From the cell containing the given text, extract its center point as (x, y) coordinate. 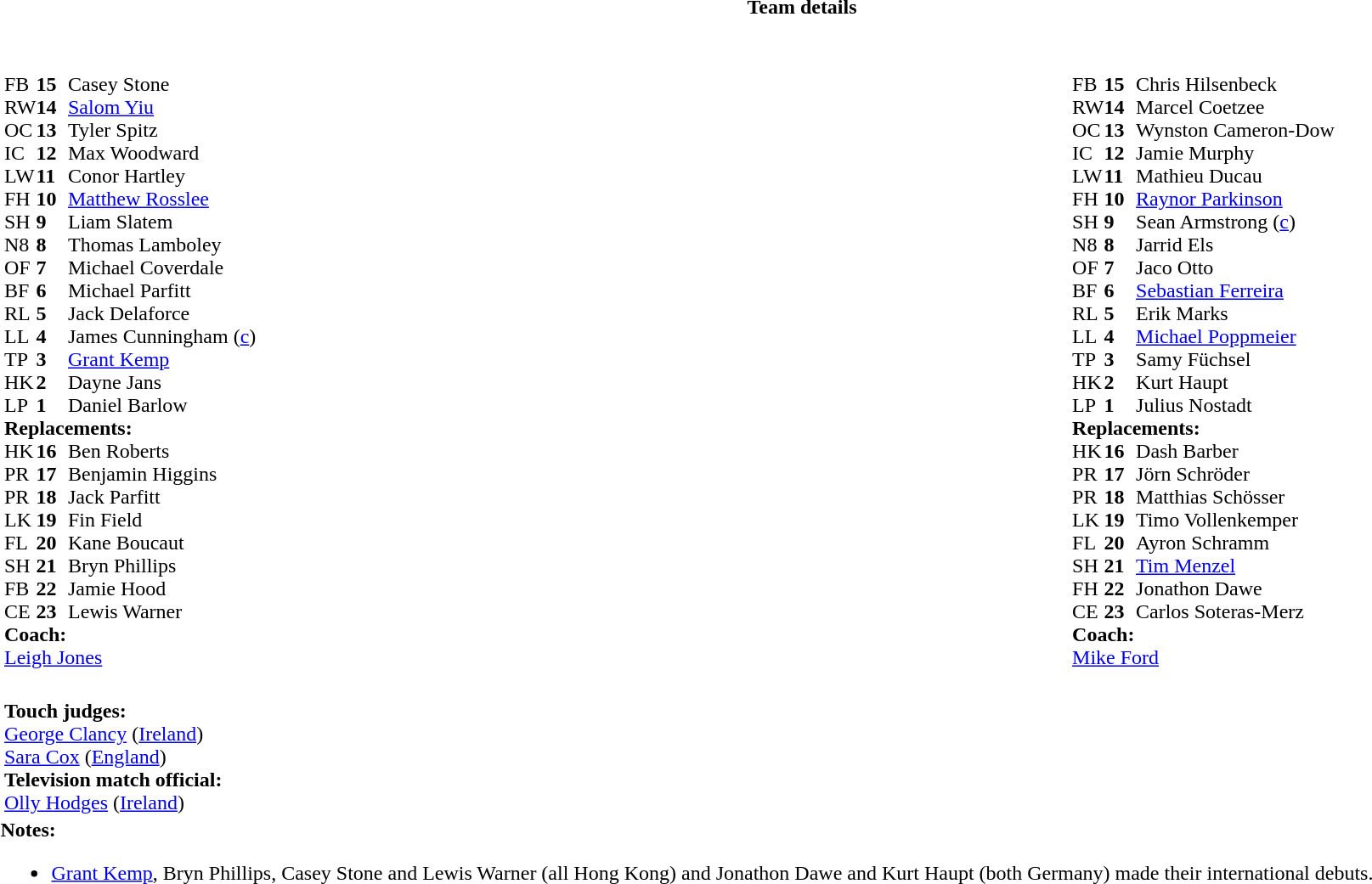
Liam Slatem (161, 222)
Ayron Schramm (1235, 543)
Michael Coverdale (161, 268)
Daniel Barlow (161, 406)
Marcel Coetzee (1235, 107)
Casey Stone (161, 85)
Fin Field (161, 520)
Jaco Otto (1235, 268)
Raynor Parkinson (1235, 199)
Leigh Jones (130, 657)
Lewis Warner (161, 611)
Erik Marks (1235, 314)
Dash Barber (1235, 452)
Chris Hilsenbeck (1235, 85)
Jörn Schröder (1235, 474)
Kane Boucaut (161, 543)
Jack Parfitt (161, 498)
Julius Nostadt (1235, 406)
Michael Poppmeier (1235, 336)
Michael Parfitt (161, 290)
Matthew Rosslee (161, 199)
Jamie Murphy (1235, 153)
Jamie Hood (161, 589)
Jonathon Dawe (1235, 589)
Tim Menzel (1235, 566)
Timo Vollenkemper (1235, 520)
Tyler Spitz (161, 131)
Grant Kemp (161, 360)
Bryn Phillips (161, 566)
Kurt Haupt (1235, 382)
Thomas Lamboley (161, 245)
Conor Hartley (161, 177)
Mike Ford (1203, 657)
Dayne Jans (161, 382)
Matthias Schösser (1235, 498)
Sebastian Ferreira (1235, 290)
Benjamin Higgins (161, 474)
Carlos Soteras-Merz (1235, 611)
Ben Roberts (161, 452)
Wynston Cameron-Dow (1235, 131)
Sean Armstrong (c) (1235, 222)
James Cunningham (c) (161, 336)
Samy Füchsel (1235, 360)
Mathieu Ducau (1235, 177)
Jarrid Els (1235, 245)
Max Woodward (161, 153)
Jack Delaforce (161, 314)
Salom Yiu (161, 107)
